Locate the cell with the specified text and output its [x, y] center coordinate. 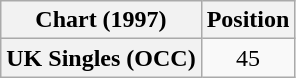
45 [248, 58]
Chart (1997) [101, 20]
Position [248, 20]
UK Singles (OCC) [101, 58]
